Find where the given text appears and provide that cell's center as (x, y) coordinate. 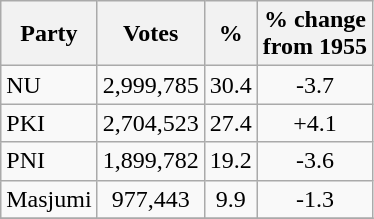
-3.7 (314, 85)
1,899,782 (150, 161)
-1.3 (314, 199)
977,443 (150, 199)
2,704,523 (150, 123)
Votes (150, 34)
NU (49, 85)
PKI (49, 123)
30.4 (230, 85)
2,999,785 (150, 85)
+4.1 (314, 123)
27.4 (230, 123)
9.9 (230, 199)
-3.6 (314, 161)
% (230, 34)
% changefrom 1955 (314, 34)
Masjumi (49, 199)
PNI (49, 161)
19.2 (230, 161)
Party (49, 34)
